Identify which cell holds the provided text, then report its (X, Y) central coordinate. 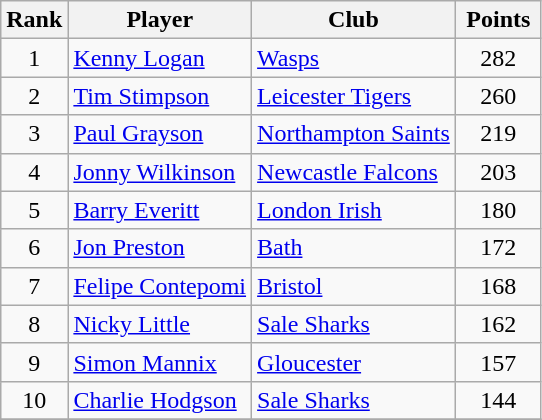
157 (498, 362)
Points (498, 20)
6 (34, 248)
Bath (354, 248)
Gloucester (354, 362)
2 (34, 96)
7 (34, 286)
5 (34, 210)
Simon Mannix (160, 362)
172 (498, 248)
London Irish (354, 210)
Charlie Hodgson (160, 400)
Leicester Tigers (354, 96)
Player (160, 20)
180 (498, 210)
1 (34, 58)
Wasps (354, 58)
162 (498, 324)
Rank (34, 20)
168 (498, 286)
282 (498, 58)
Bristol (354, 286)
Northampton Saints (354, 134)
Club (354, 20)
9 (34, 362)
260 (498, 96)
Newcastle Falcons (354, 172)
203 (498, 172)
Nicky Little (160, 324)
3 (34, 134)
Jon Preston (160, 248)
Jonny Wilkinson (160, 172)
Felipe Contepomi (160, 286)
Kenny Logan (160, 58)
4 (34, 172)
Paul Grayson (160, 134)
144 (498, 400)
Barry Everitt (160, 210)
8 (34, 324)
10 (34, 400)
219 (498, 134)
Tim Stimpson (160, 96)
